Find where the given text appears and provide that cell's center as (X, Y) coordinate. 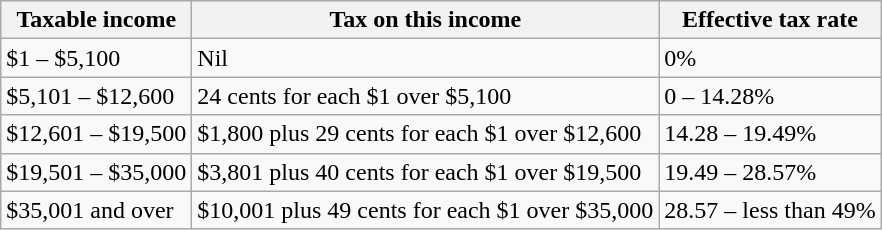
$1,800 plus 29 cents for each $1 over $12,600 (426, 134)
Tax on this income (426, 20)
0% (770, 58)
14.28 – 19.49% (770, 134)
$1 – $5,100 (96, 58)
$35,001 and over (96, 210)
$3,801 plus 40 cents for each $1 over $19,500 (426, 172)
$5,101 – $12,600 (96, 96)
$12,601 – $19,500 (96, 134)
Effective tax rate (770, 20)
28.57 – less than 49% (770, 210)
19.49 – 28.57% (770, 172)
$19,501 – $35,000 (96, 172)
$10,001 plus 49 cents for each $1 over $35,000 (426, 210)
0 – 14.28% (770, 96)
Nil (426, 58)
24 cents for each $1 over $5,100 (426, 96)
Taxable income (96, 20)
